Determine the [X, Y] coordinate at the center of the cell enclosing the given text.  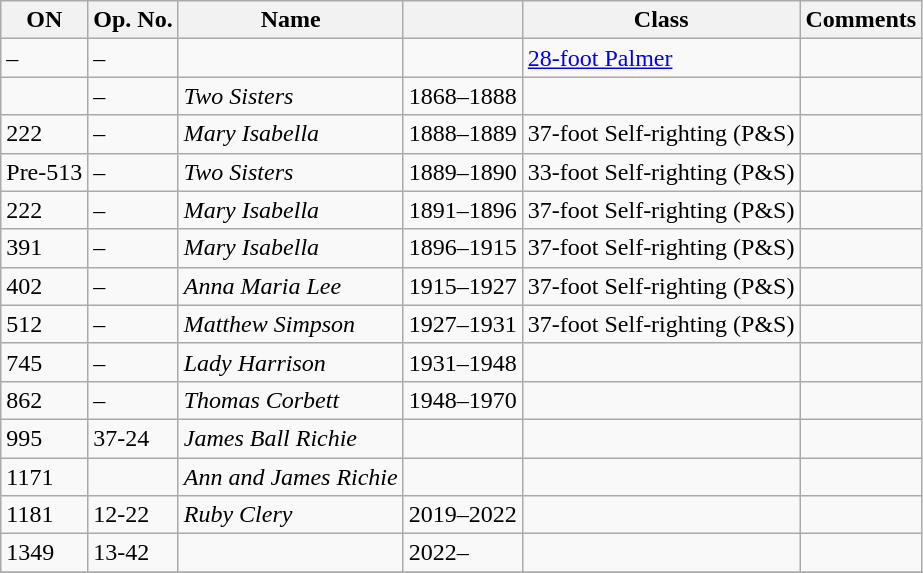
33-foot Self-righting (P&S) [661, 172]
1868–1888 [462, 96]
Comments [861, 20]
391 [44, 248]
1171 [44, 477]
Ann and James Richie [290, 477]
1888–1889 [462, 134]
1931–1948 [462, 362]
James Ball Richie [290, 438]
1349 [44, 553]
1927–1931 [462, 324]
Op. No. [133, 20]
402 [44, 286]
Matthew Simpson [290, 324]
Class [661, 20]
1948–1970 [462, 400]
Name [290, 20]
12-22 [133, 515]
1889–1890 [462, 172]
ON [44, 20]
1891–1896 [462, 210]
512 [44, 324]
Anna Maria Lee [290, 286]
Pre-513 [44, 172]
37-24 [133, 438]
13-42 [133, 553]
Thomas Corbett [290, 400]
Lady Harrison [290, 362]
1915–1927 [462, 286]
Ruby Clery [290, 515]
1181 [44, 515]
1896–1915 [462, 248]
862 [44, 400]
995 [44, 438]
2019–2022 [462, 515]
28-foot Palmer [661, 58]
745 [44, 362]
2022– [462, 553]
